Identify which cell holds the provided text, then report its [X, Y] central coordinate. 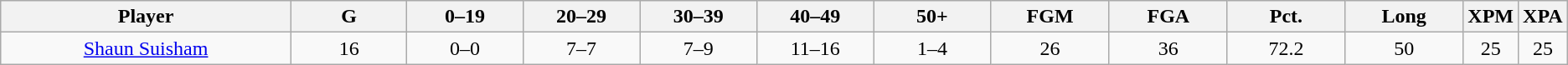
7–9 [699, 48]
G [348, 17]
11–16 [815, 48]
XPM [1491, 17]
50 [1404, 48]
1–4 [932, 48]
72.2 [1286, 48]
0–19 [465, 17]
FGA [1168, 17]
Shaun Suisham [146, 48]
16 [348, 48]
40–49 [815, 17]
Pct. [1286, 17]
20–29 [581, 17]
30–39 [699, 17]
Player [146, 17]
Long [1404, 17]
36 [1168, 48]
50+ [932, 17]
26 [1050, 48]
FGM [1050, 17]
7–7 [581, 48]
XPA [1543, 17]
0–0 [465, 48]
